Output the [x, y] coordinate of the center of the cell containing the given text.  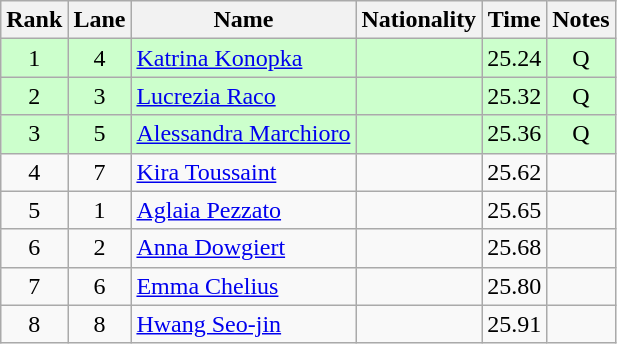
25.36 [514, 134]
Anna Dowgiert [244, 248]
Lane [100, 20]
25.91 [514, 324]
Lucrezia Raco [244, 96]
Aglaia Pezzato [244, 210]
Time [514, 20]
Name [244, 20]
25.24 [514, 58]
Katrina Konopka [244, 58]
Nationality [419, 20]
Kira Toussaint [244, 172]
25.32 [514, 96]
Notes [581, 20]
25.65 [514, 210]
Rank [34, 20]
Hwang Seo-jin [244, 324]
25.62 [514, 172]
25.80 [514, 286]
Alessandra Marchioro [244, 134]
25.68 [514, 248]
Emma Chelius [244, 286]
